Capture the cell that displays the provided text and extract its (x, y) central coordinate. 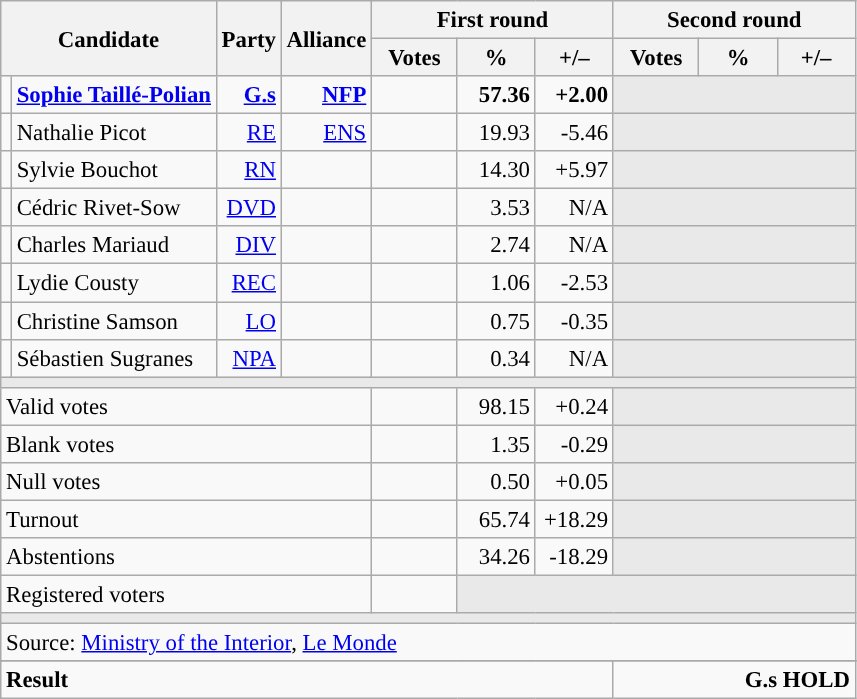
2.74 (496, 245)
19.93 (496, 133)
Lydie Cousty (114, 283)
1.06 (496, 283)
Nathalie Picot (114, 133)
65.74 (496, 519)
Cédric Rivet-Sow (114, 208)
Candidate (109, 38)
57.36 (496, 95)
Sophie Taillé-Polian (114, 95)
14.30 (496, 170)
Blank votes (186, 444)
Second round (734, 20)
Valid votes (186, 406)
0.34 (496, 358)
+18.29 (574, 519)
3.53 (496, 208)
34.26 (496, 557)
-0.29 (574, 444)
+5.97 (574, 170)
-2.53 (574, 283)
G.s HOLD (734, 680)
First round (493, 20)
RE (248, 133)
-18.29 (574, 557)
-5.46 (574, 133)
Christine Samson (114, 321)
Null votes (186, 482)
Result (308, 680)
-0.35 (574, 321)
Turnout (186, 519)
Source: Ministry of the Interior, Le Monde (428, 643)
0.50 (496, 482)
Sébastien Sugranes (114, 358)
+0.24 (574, 406)
+2.00 (574, 95)
DIV (248, 245)
REC (248, 283)
98.15 (496, 406)
NFP (326, 95)
+0.05 (574, 482)
0.75 (496, 321)
LO (248, 321)
G.s (248, 95)
Registered voters (186, 594)
Abstentions (186, 557)
Charles Mariaud (114, 245)
Party (248, 38)
1.35 (496, 444)
NPA (248, 358)
Alliance (326, 38)
ENS (326, 133)
DVD (248, 208)
Sylvie Bouchot (114, 170)
RN (248, 170)
